Capture the cell that displays the provided text and extract its (x, y) central coordinate. 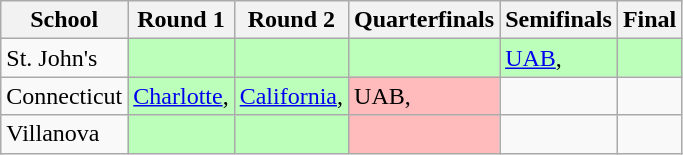
Round 2 (291, 20)
Quarterfinals (424, 20)
Semifinals (559, 20)
Round 1 (181, 20)
School (64, 20)
California, (291, 96)
Villanova (64, 134)
Connecticut (64, 96)
Final (649, 20)
Charlotte, (181, 96)
St. John's (64, 58)
